From the cell containing the given text, extract its center point as [X, Y] coordinate. 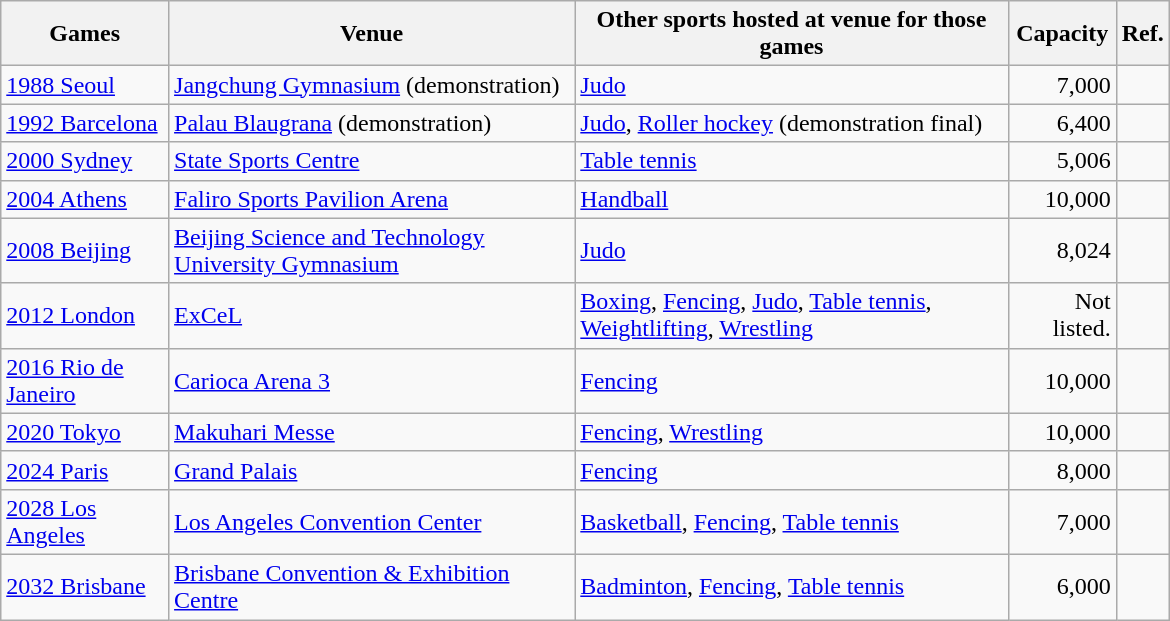
Faliro Sports Pavilion Arena [372, 199]
ExCeL [372, 316]
5,006 [1062, 161]
1988 Seoul [85, 85]
Los Angeles Convention Center [372, 522]
2000 Sydney [85, 161]
Makuhari Messe [372, 432]
Brisbane Convention & Exhibition Centre [372, 586]
Basketball, Fencing, Table tennis [792, 522]
Judo, Roller hockey (demonstration final) [792, 123]
Badminton, Fencing, Table tennis [792, 586]
Ref. [1142, 34]
Beijing Science and Technology University Gymnasium [372, 250]
2008 Beijing [85, 250]
Jangchung Gymnasium (demonstration) [372, 85]
Palau Blaugrana (demonstration) [372, 123]
2016 Rio de Janeiro [85, 380]
Not listed. [1062, 316]
6,000 [1062, 586]
6,400 [1062, 123]
8,024 [1062, 250]
Other sports hosted at venue for those games [792, 34]
2020 Tokyo [85, 432]
State Sports Centre [372, 161]
Boxing, Fencing, Judo, Table tennis, Weightlifting, Wrestling [792, 316]
2024 Paris [85, 470]
Fencing, Wrestling [792, 432]
Capacity [1062, 34]
2004 Athens [85, 199]
2012 London [85, 316]
2032 Brisbane [85, 586]
8,000 [1062, 470]
Venue [372, 34]
1992 Barcelona [85, 123]
Table tennis [792, 161]
2028 Los Angeles [85, 522]
Games [85, 34]
Carioca Arena 3 [372, 380]
Handball [792, 199]
Grand Palais [372, 470]
